Detect which cell encompasses the target text, then output its (x, y) center coordinate. 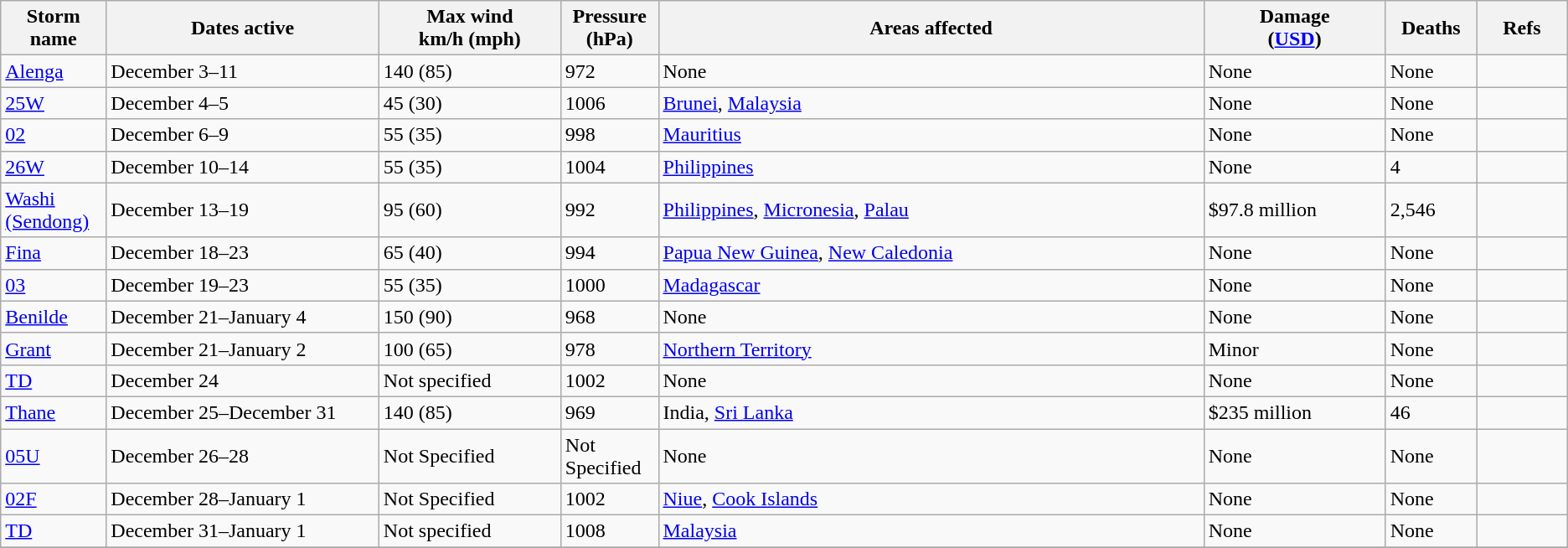
December 25–December 31 (243, 412)
46 (1431, 412)
Brunei, Malaysia (931, 103)
100 (65) (469, 349)
December 24 (243, 380)
02F (54, 499)
Alenga (54, 71)
Storm name (54, 28)
Grant (54, 349)
Benilde (54, 317)
$235 million (1295, 412)
Madagascar (931, 285)
$97.8 million (1295, 209)
Niue, Cook Islands (931, 499)
2,546 (1431, 209)
December 10–14 (243, 167)
02 (54, 135)
Damage(USD) (1295, 28)
Northern Territory (931, 349)
Max windkm/h (mph) (469, 28)
969 (610, 412)
1004 (610, 167)
Malaysia (931, 531)
45 (30) (469, 103)
25W (54, 103)
972 (610, 71)
1008 (610, 531)
Areas affected (931, 28)
December 31–January 1 (243, 531)
1006 (610, 103)
December 4–5 (243, 103)
December 19–23 (243, 285)
Pressure(hPa) (610, 28)
26W (54, 167)
Dates active (243, 28)
65 (40) (469, 253)
4 (1431, 167)
December 3–11 (243, 71)
05U (54, 456)
Thane (54, 412)
1000 (610, 285)
Fina (54, 253)
December 21–January 4 (243, 317)
December 13–19 (243, 209)
95 (60) (469, 209)
978 (610, 349)
India, Sri Lanka (931, 412)
December 28–January 1 (243, 499)
December 6–9 (243, 135)
Washi (Sendong) (54, 209)
Refs (1523, 28)
Philippines, Micronesia, Palau (931, 209)
150 (90) (469, 317)
Papua New Guinea, New Caledonia (931, 253)
December 21–January 2 (243, 349)
992 (610, 209)
Deaths (1431, 28)
968 (610, 317)
Mauritius (931, 135)
998 (610, 135)
Philippines (931, 167)
Minor (1295, 349)
December 18–23 (243, 253)
994 (610, 253)
December 26–28 (243, 456)
03 (54, 285)
